Extract the (x, y) coordinate from the center of the cell holding the provided text.  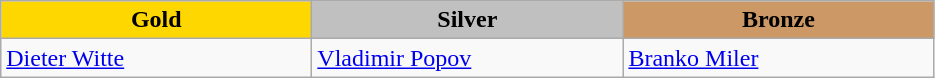
Dieter Witte (156, 58)
Gold (156, 20)
Silver (468, 20)
Bronze (778, 20)
Vladimir Popov (468, 58)
Branko Miler (778, 58)
